Pinpoint the cell where the given text exists, returning its [X, Y] midpoint coordinate. 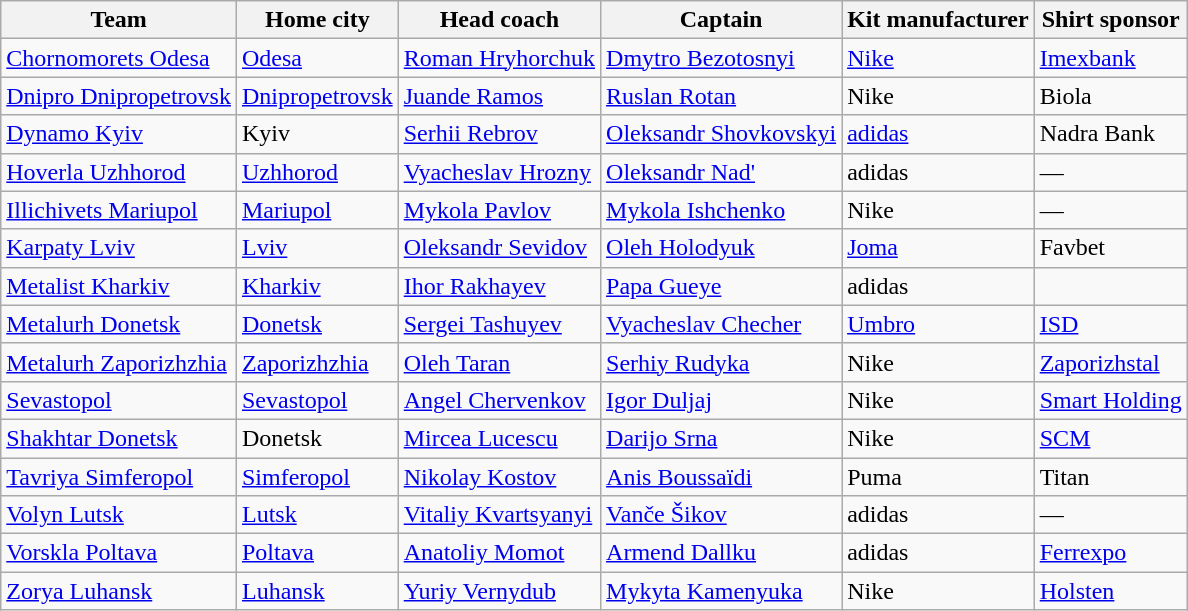
Mykola Pavlov [499, 210]
Anatoliy Momot [499, 553]
Vyacheslav Hrozny [499, 172]
Puma [938, 477]
Yuriy Vernydub [499, 591]
Team [119, 20]
Roman Hryhorchuk [499, 58]
Serhiy Rudyka [722, 362]
Ihor Rakhayev [499, 286]
Titan [1110, 477]
Lutsk [317, 515]
Dmytro Bezotosnyi [722, 58]
Zorya Luhansk [119, 591]
Metalurh Zaporizhzhia [119, 362]
Oleh Taran [499, 362]
Dnipropetrovsk [317, 96]
Holsten [1110, 591]
Smart Holding [1110, 400]
Sergei Tashuyev [499, 324]
Zaporizhzhia [317, 362]
Ruslan Rotan [722, 96]
ISD [1110, 324]
Home city [317, 20]
Biola [1110, 96]
Mariupol [317, 210]
Vanče Šikov [722, 515]
Kharkiv [317, 286]
Volyn Lutsk [119, 515]
Kyiv [317, 134]
Tavriya Simferopol [119, 477]
Anis Boussaïdi [722, 477]
Metalurh Donetsk [119, 324]
Joma [938, 248]
Hoverla Uzhhorod [119, 172]
Shakhtar Donetsk [119, 438]
Oleh Holodyuk [722, 248]
Dynamo Kyiv [119, 134]
Ferrexpo [1110, 553]
Vitaliy Kvartsyanyi [499, 515]
Nadra Bank [1110, 134]
Igor Duljaj [722, 400]
Favbet [1110, 248]
Mykola Ishchenko [722, 210]
SCM [1110, 438]
Metalist Kharkiv [119, 286]
Odesa [317, 58]
Captain [722, 20]
Simferopol [317, 477]
Oleksandr Shovkovskyi [722, 134]
Umbro [938, 324]
Zaporizhstal [1110, 362]
Mykyta Kamenyuka [722, 591]
Oleksandr Nad' [722, 172]
Kit manufacturer [938, 20]
Papa Gueye [722, 286]
Juande Ramos [499, 96]
Oleksandr Sevidov [499, 248]
Mircea Lucescu [499, 438]
Imexbank [1110, 58]
Darijo Srna [722, 438]
Illichivets Mariupol [119, 210]
Nikolay Kostov [499, 477]
Serhii Rebrov [499, 134]
Poltava [317, 553]
Vorskla Poltava [119, 553]
Head coach [499, 20]
Angel Chervenkov [499, 400]
Chornomorets Odesa [119, 58]
Karpaty Lviv [119, 248]
Shirt sponsor [1110, 20]
Armend Dallku [722, 553]
Dnipro Dnipropetrovsk [119, 96]
Luhansk [317, 591]
Uzhhorod [317, 172]
Lviv [317, 248]
Vyacheslav Checher [722, 324]
